Find where the given text appears and provide that cell's center as (X, Y) coordinate. 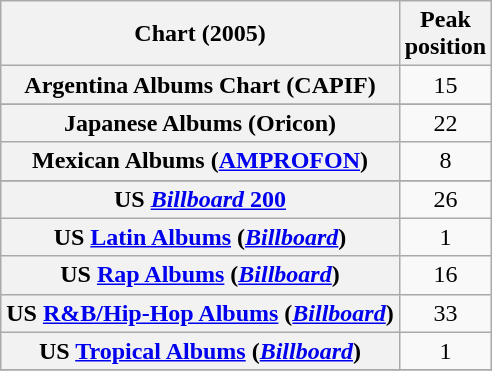
16 (445, 275)
US Billboard 200 (200, 199)
22 (445, 123)
8 (445, 161)
26 (445, 199)
US R&B/Hip-Hop Albums (Billboard) (200, 313)
Peakposition (445, 34)
Argentina Albums Chart (CAPIF) (200, 85)
Chart (2005) (200, 34)
US Rap Albums (Billboard) (200, 275)
33 (445, 313)
US Latin Albums (Billboard) (200, 237)
Mexican Albums (AMPROFON) (200, 161)
15 (445, 85)
US Tropical Albums (Billboard) (200, 351)
Japanese Albums (Oricon) (200, 123)
